Scan for the cell matching the given text and deliver its (x, y) coordinate at center. 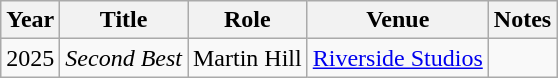
Second Best (124, 58)
Riverside Studios (398, 58)
Martin Hill (248, 58)
Role (248, 20)
Year (30, 20)
Title (124, 20)
2025 (30, 58)
Notes (522, 20)
Venue (398, 20)
